Extract the [x, y] coordinate from the center of the cell holding the provided text.  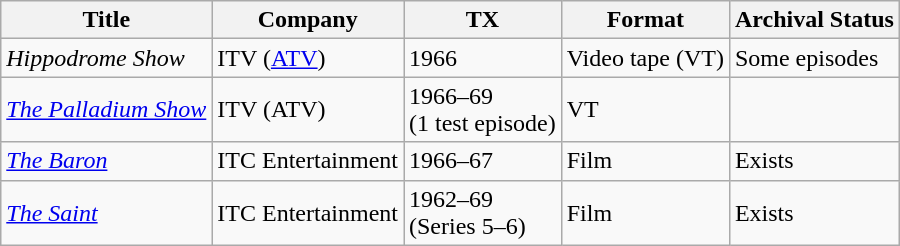
The Baron [106, 161]
Company [308, 20]
Title [106, 20]
Format [645, 20]
Hippodrome Show [106, 58]
The Palladium Show [106, 110]
1966 [483, 58]
The Saint [106, 212]
Some episodes [814, 58]
Video tape (VT) [645, 58]
1966–69(1 test episode) [483, 110]
Archival Status [814, 20]
1962–69(Series 5–6) [483, 212]
VT [645, 110]
1966–67 [483, 161]
TX [483, 20]
